From the cell containing the given text, extract its center point as (x, y) coordinate. 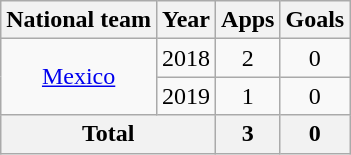
2019 (186, 96)
Year (186, 20)
2 (248, 58)
Total (108, 134)
Apps (248, 20)
National team (79, 20)
Mexico (79, 77)
3 (248, 134)
2018 (186, 58)
Goals (315, 20)
1 (248, 96)
